Determine the (X, Y) coordinate at the center of the cell enclosing the given text.  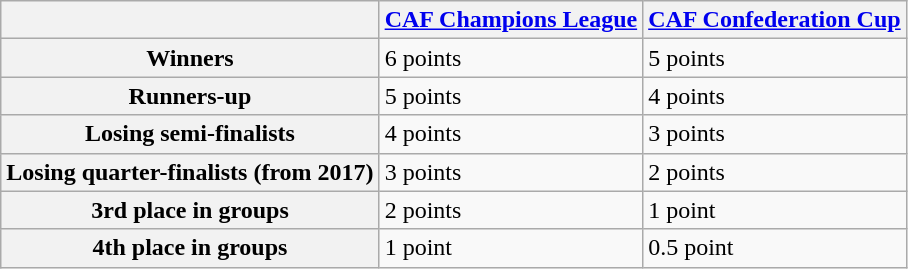
Losing quarter-finalists (from 2017) (190, 172)
Runners-up (190, 96)
3rd place in groups (190, 210)
CAF Champions League (511, 20)
4th place in groups (190, 248)
6 points (511, 58)
Winners (190, 58)
CAF Confederation Cup (775, 20)
Losing semi-finalists (190, 134)
0.5 point (775, 248)
